For the text-containing cell, return its midpoint in (x, y) coordinate format. 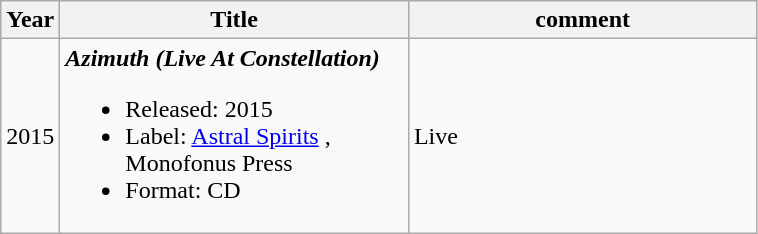
2015 (30, 136)
Year (30, 20)
Azimuth (Live At Constellation)Released: 2015Label: Astral Spirits , Monofonus Press Format: CD (234, 136)
Live (582, 136)
Title (234, 20)
comment (582, 20)
